Find where the given text appears and provide that cell's center as (x, y) coordinate. 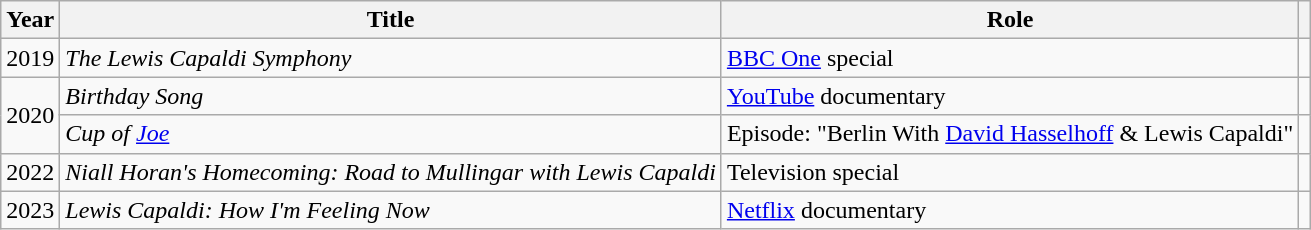
Niall Horan's Homecoming: Road to Mullingar with Lewis Capaldi (391, 172)
Role (1010, 20)
2019 (30, 58)
2023 (30, 210)
Episode: "Berlin With David Hasselhoff & Lewis Capaldi" (1010, 134)
2022 (30, 172)
Year (30, 20)
The Lewis Capaldi Symphony (391, 58)
2020 (30, 115)
YouTube documentary (1010, 96)
Birthday Song (391, 96)
Television special (1010, 172)
BBC One special (1010, 58)
Cup of Joe (391, 134)
Title (391, 20)
Netflix documentary (1010, 210)
Lewis Capaldi: How I'm Feeling Now (391, 210)
